Output the (X, Y) coordinate of the center of the cell containing the given text.  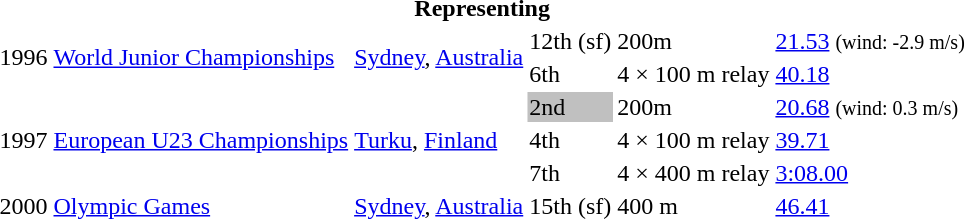
4 × 400 m relay (694, 173)
World Junior Championships (201, 58)
Turku, Finland (439, 140)
2nd (570, 107)
Sydney, Australia (439, 58)
12th (sf) (570, 41)
European U23 Championships (201, 140)
6th (570, 74)
7th (570, 173)
4th (570, 140)
